Output the (x, y) coordinate of the center of the cell containing the given text.  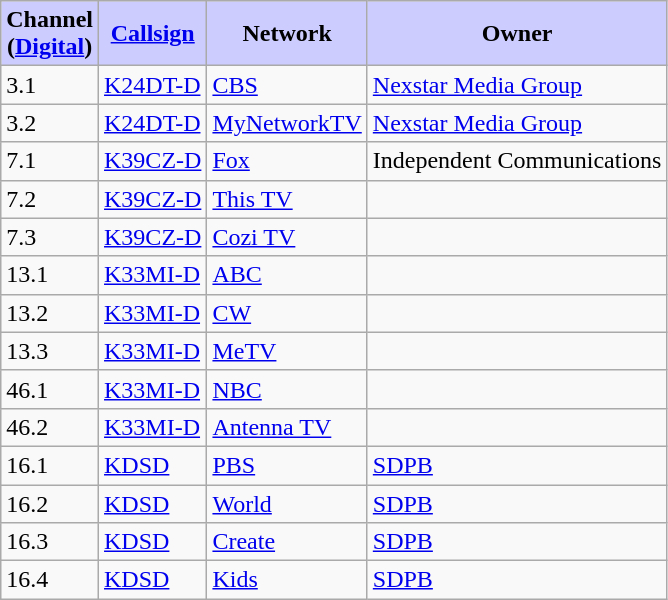
CW (287, 313)
3.2 (50, 123)
Kids (287, 580)
Create (287, 542)
7.2 (50, 199)
13.2 (50, 313)
46.1 (50, 389)
16.3 (50, 542)
Fox (287, 161)
CBS (287, 85)
16.4 (50, 580)
World (287, 503)
ABC (287, 275)
7.1 (50, 161)
46.2 (50, 427)
Network (287, 34)
Channel(Digital) (50, 34)
13.3 (50, 351)
PBS (287, 465)
Owner (517, 34)
MeTV (287, 351)
7.3 (50, 237)
Callsign (153, 34)
13.1 (50, 275)
MyNetworkTV (287, 123)
This TV (287, 199)
Independent Communications (517, 161)
Antenna TV (287, 427)
3.1 (50, 85)
16.2 (50, 503)
NBC (287, 389)
Cozi TV (287, 237)
16.1 (50, 465)
